For the text-containing cell, return its midpoint in [X, Y] coordinate format. 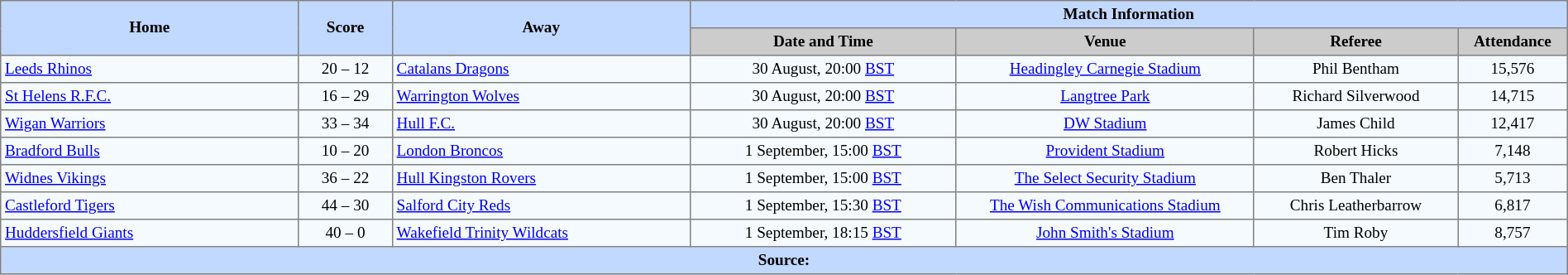
33 – 34 [346, 124]
Catalans Dragons [541, 70]
5,713 [1513, 179]
14,715 [1513, 96]
James Child [1355, 124]
Source: [784, 260]
8,757 [1513, 234]
Tim Roby [1355, 234]
Phil Bentham [1355, 70]
London Broncos [541, 151]
36 – 22 [346, 179]
1 September, 18:15 BST [823, 234]
DW Stadium [1105, 124]
Robert Hicks [1355, 151]
Ben Thaler [1355, 179]
10 – 20 [346, 151]
16 – 29 [346, 96]
Langtree Park [1105, 96]
Wigan Warriors [150, 124]
12,417 [1513, 124]
Provident Stadium [1105, 151]
Referee [1355, 41]
7,148 [1513, 151]
Chris Leatherbarrow [1355, 205]
Richard Silverwood [1355, 96]
6,817 [1513, 205]
Attendance [1513, 41]
Widnes Vikings [150, 179]
Bradford Bulls [150, 151]
Hull Kingston Rovers [541, 179]
Score [346, 28]
44 – 30 [346, 205]
Hull F.C. [541, 124]
Home [150, 28]
Huddersfield Giants [150, 234]
Venue [1105, 41]
Match Information [1128, 15]
Headingley Carnegie Stadium [1105, 70]
Date and Time [823, 41]
Castleford Tigers [150, 205]
St Helens R.F.C. [150, 96]
Salford City Reds [541, 205]
John Smith's Stadium [1105, 234]
15,576 [1513, 70]
The Select Security Stadium [1105, 179]
1 September, 15:30 BST [823, 205]
Leeds Rhinos [150, 70]
40 – 0 [346, 234]
Warrington Wolves [541, 96]
Away [541, 28]
20 – 12 [346, 70]
The Wish Communications Stadium [1105, 205]
Wakefield Trinity Wildcats [541, 234]
